Locate the cell with the specified text and output its [x, y] center coordinate. 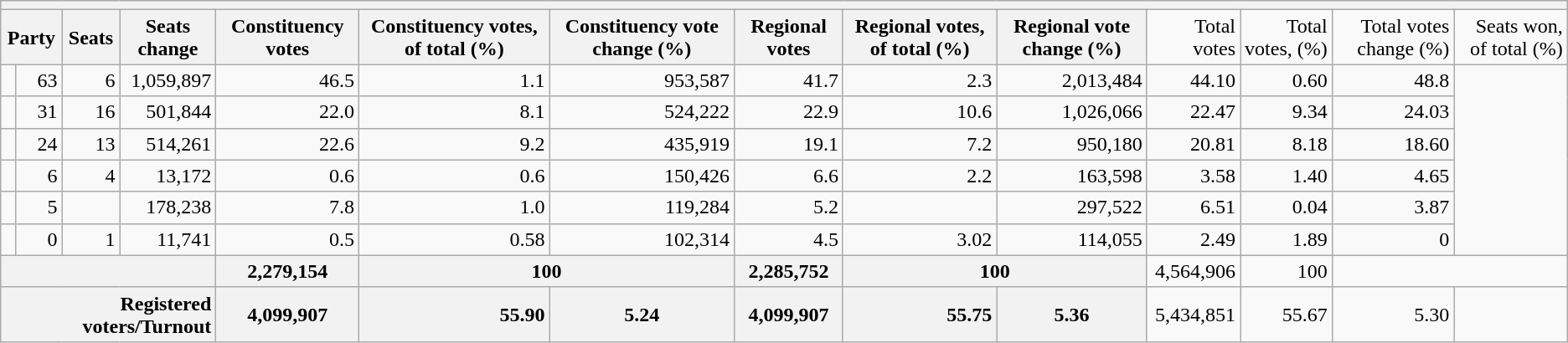
Seats change [168, 37]
19.1 [789, 144]
55.90 [454, 315]
46.5 [288, 80]
3.58 [1193, 176]
1,026,066 [1072, 112]
0.60 [1287, 80]
524,222 [642, 112]
6.51 [1193, 207]
55.75 [920, 315]
0.58 [454, 239]
150,426 [642, 176]
3.02 [920, 239]
501,844 [168, 112]
114,055 [1072, 239]
1.0 [454, 207]
22.0 [288, 112]
24 [39, 144]
Registered voters/Turnout [109, 315]
514,261 [168, 144]
5 [39, 207]
Regional votes, of total (%) [920, 37]
63 [39, 80]
20.81 [1193, 144]
Constituency vote change (%) [642, 37]
4,564,906 [1193, 271]
119,284 [642, 207]
950,180 [1072, 144]
0.5 [288, 239]
Total votes, (%) [1287, 37]
2.49 [1193, 239]
10.6 [920, 112]
435,919 [642, 144]
5.2 [789, 207]
Constituency votes [288, 37]
8.1 [454, 112]
1,059,897 [168, 80]
55.67 [1287, 315]
953,587 [642, 80]
1.1 [454, 80]
22.6 [288, 144]
1.40 [1287, 176]
163,598 [1072, 176]
5.36 [1072, 315]
41.7 [789, 80]
2,013,484 [1072, 80]
Seats [90, 37]
31 [39, 112]
5.30 [1393, 315]
297,522 [1072, 207]
Party [32, 37]
178,238 [168, 207]
Regional vote change (%) [1072, 37]
13 [90, 144]
8.18 [1287, 144]
2.2 [920, 176]
5,434,851 [1193, 315]
7.8 [288, 207]
11,741 [168, 239]
22.9 [789, 112]
4 [90, 176]
1.89 [1287, 239]
4.5 [789, 239]
24.03 [1393, 112]
Regional votes [789, 37]
Constituency votes, of total (%) [454, 37]
102,314 [642, 239]
Total votes change (%) [1393, 37]
1 [90, 239]
22.47 [1193, 112]
5.24 [642, 315]
44.10 [1193, 80]
16 [90, 112]
13,172 [168, 176]
2,285,752 [789, 271]
0.04 [1287, 207]
6.6 [789, 176]
2,279,154 [288, 271]
7.2 [920, 144]
Seats won, of total (%) [1511, 37]
3.87 [1393, 207]
4.65 [1393, 176]
9.2 [454, 144]
Total votes [1193, 37]
2.3 [920, 80]
18.60 [1393, 144]
9.34 [1287, 112]
48.8 [1393, 80]
